For the text-containing cell, return its midpoint in [x, y] coordinate format. 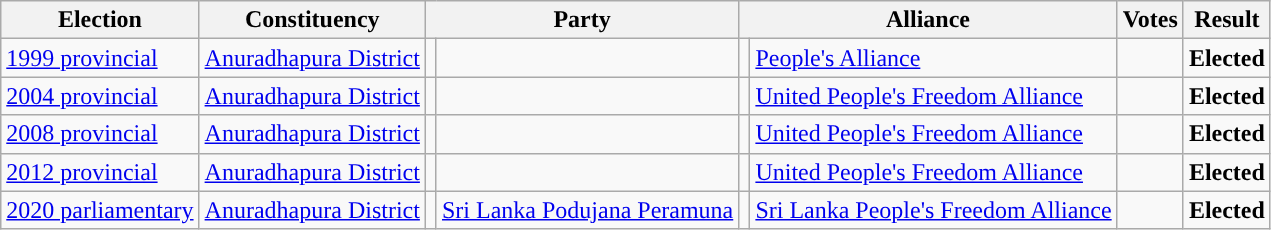
2004 provincial [100, 96]
People's Alliance [934, 58]
2012 provincial [100, 172]
Sri Lanka People's Freedom Alliance [934, 210]
2020 parliamentary [100, 210]
2008 provincial [100, 134]
Result [1226, 20]
Alliance [928, 20]
Votes [1150, 20]
1999 provincial [100, 58]
Party [582, 20]
Constituency [312, 20]
Election [100, 20]
Sri Lanka Podujana Peramuna [587, 210]
